From the cell containing the given text, extract its center point as [x, y] coordinate. 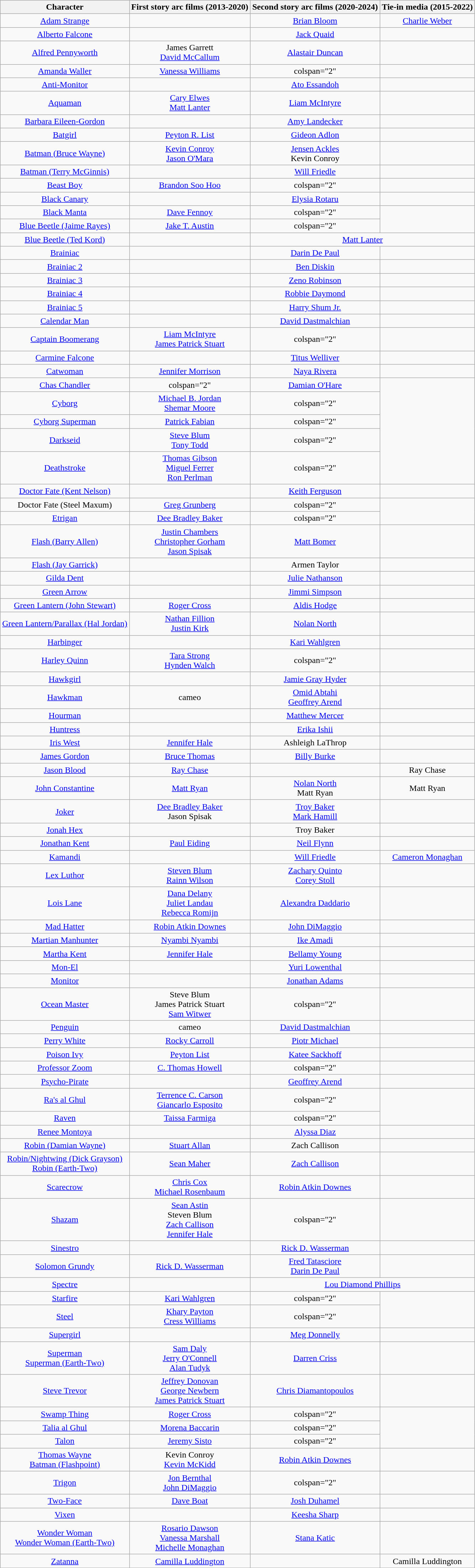
Thomas GibsonMiguel FerrerRon Perlman [190, 468]
Peyton R. List [190, 135]
Sam DalyJerry O'ConnellAlan Tudyk [190, 1358]
Brainiac 4 [65, 294]
Piotr Michael [315, 1041]
Terrence C. CarsonGiancarlo Esposito [190, 1100]
Morena Baccarin [190, 1428]
Steven BlumRainn Wilson [190, 875]
Aquaman [65, 103]
Troy BakerMark Hamill [315, 811]
Tie-in media (2015-2022) [427, 7]
SupermanSuperman (Earth-Two) [65, 1358]
Character [65, 7]
Dana DelanyJuliet LandauRebecca Romijn [190, 903]
Damian O'Hare [315, 385]
Ocean Master [65, 1004]
Batgirl [65, 135]
Michael B. JordanShemar Moore [190, 403]
Beast Boy [65, 185]
Talia al Ghul [65, 1428]
Jonathan Adams [315, 981]
Alyssa Diaz [315, 1132]
Matthew Mercer [315, 715]
Two-Face [65, 1501]
Green Lantern (John Stewart) [65, 605]
Amy Landecker [315, 121]
Batman (Terry McGinnis) [65, 171]
Ashleigh LaThrop [315, 743]
James GarrettDavid McCallum [190, 53]
Steve Trevor [65, 1391]
Jensen AcklesKevin Conroy [315, 153]
Etrigan [65, 518]
Perry White [65, 1041]
Flash (Jay Garrick) [65, 565]
Brainiac [65, 253]
Billy Burke [315, 756]
Ato Essandoh [315, 84]
Brandon Soo Hoo [190, 185]
Monitor [65, 981]
Armen Taylor [315, 565]
Hourman [65, 715]
Brian Bloom [315, 21]
Kevin ConroyJason O'Mara [190, 153]
Patrick Fabian [190, 421]
Darin De Paul [315, 253]
Sean Maher [190, 1163]
Dave Boat [190, 1501]
Black Canary [65, 199]
Nyambi Nyambi [190, 940]
Darren Criss [315, 1358]
Titus Welliver [315, 358]
Sinestro [65, 1248]
Liam McIntyreJames Patrick Stuart [190, 339]
Batman (Bruce Wayne) [65, 153]
Vanessa Williams [190, 71]
Flash (Barry Allen) [65, 541]
Amanda Waller [65, 71]
Meg Donnelly [315, 1335]
Peyton List [190, 1054]
Renee Montoya [65, 1132]
Doctor Fate (Kent Nelson) [65, 491]
Matt Lanter [362, 240]
Darkseid [65, 440]
Poison Ivy [65, 1054]
Ike Amadi [315, 940]
First story arc films (2013-2020) [190, 7]
Robbie Daymond [315, 294]
Zachary QuintoCorey Stoll [315, 875]
Neil Flynn [315, 843]
Cameron Monaghan [427, 857]
Green Lantern/Parallax (Hal Jordan) [65, 624]
Khary PaytonCress Williams [190, 1317]
Keith Ferguson [315, 491]
Martha Kent [65, 953]
Nolan NorthMatt Ryan [315, 788]
C. Thomas Howell [190, 1068]
Scarecrow [65, 1187]
Elysia Rotaru [315, 199]
Yuri Lowenthal [315, 967]
Starfire [65, 1298]
Alexandra Daddario [315, 903]
Huntress [65, 729]
Charlie Weber [427, 21]
Lou Diamond Phillips [362, 1284]
Gilda Dent [65, 578]
John DiMaggio [315, 926]
Jason Blood [65, 770]
Trigon [65, 1483]
Rocky Carroll [190, 1041]
Josh Duhamel [315, 1501]
Zeno Robinson [315, 280]
Deathstroke [65, 468]
Mon-El [65, 967]
Steve BlumTony Todd [190, 440]
Hawkgirl [65, 679]
Naya Rivera [315, 371]
Bruce Thomas [190, 756]
Lois Lane [65, 903]
Lex Luthor [65, 875]
Jennifer Morrison [190, 371]
Iris West [65, 743]
Dee Bradley BakerJason Spisak [190, 811]
Chas Chandler [65, 385]
Blue Beetle (Jaime Rayes) [65, 226]
Cyborg [65, 403]
Doctor Fate (Steel Maxum) [65, 505]
Paul Eiding [190, 843]
Aldis Hodge [315, 605]
Jack Quaid [315, 34]
Matt Bomer [315, 541]
Carmine Falcone [65, 358]
Dave Fennoy [190, 212]
Brainiac 2 [65, 267]
Chris CoxMichael Rosenbaum [190, 1187]
Erika Ishii [315, 729]
James Gordon [65, 756]
Chris Diamantopoulos [315, 1391]
Nathan FillionJustin Kirk [190, 624]
Jimmi Simpson [315, 592]
Brainiac 3 [65, 280]
Fred TatascioreDarin De Paul [315, 1266]
Bellamy Young [315, 953]
Cary ElwesMatt Lanter [190, 103]
Harbinger [65, 642]
Alberto Falcone [65, 34]
Justin ChambersChristopher GorhamJason Spisak [190, 541]
Psycho-Pirate [65, 1081]
Jonathan Kent [65, 843]
Harry Shum Jr. [315, 307]
Rosario DawsonVanessa MarshallMichelle Monaghan [190, 1538]
Robin/Nightwing (Dick Grayson)Robin (Earth-Two) [65, 1163]
Gideon Adlon [315, 135]
Ben Diskin [315, 267]
Taissa Farmiga [190, 1118]
Harley Quinn [65, 660]
Joker [65, 811]
Zatanna [65, 1561]
Greg Grunberg [190, 505]
Brainiac 5 [65, 307]
Thomas WayneBatman (Flashpoint) [65, 1459]
Julie Nathanson [315, 578]
Steel [65, 1317]
Professor Zoom [65, 1068]
Stuart Allan [190, 1145]
Troy Baker [315, 830]
Mad Hatter [65, 926]
Solomon Grundy [65, 1266]
Captain Boomerang [65, 339]
Jamie Gray Hyder [315, 679]
Katee Sackhoff [315, 1054]
Liam McIntyre [315, 103]
Blue Beetle (Ted Kord) [65, 240]
Dee Bradley Baker [190, 518]
Barbara Eileen-Gordon [65, 121]
Penguin [65, 1027]
Catwoman [65, 371]
Black Manta [65, 212]
Shazam [65, 1220]
Raven [65, 1118]
Alastair Duncan [315, 53]
Jon BernthalJohn DiMaggio [190, 1483]
Supergirl [65, 1335]
Calendar Man [65, 321]
Alfred Pennyworth [65, 53]
Cyborg Superman [65, 421]
Geoffrey Arend [315, 1081]
Jeffrey DonovanGeorge NewbernJames Patrick Stuart [190, 1391]
Jeremy Sisto [190, 1441]
Jonah Hex [65, 830]
Spectre [65, 1284]
Steve BlumJames Patrick StuartSam Witwer [190, 1004]
Ra's al Ghul [65, 1100]
Sean AstinSteven BlumZach CallisonJennifer Hale [190, 1220]
Stana Katic [315, 1538]
Anti-Monitor [65, 84]
Robin (Damian Wayne) [65, 1145]
Keesha Sharp [315, 1515]
Nolan North [315, 624]
Kamandi [65, 857]
Omid AbtahiGeoffrey Arend [315, 697]
Kevin ConroyKevin McKidd [190, 1459]
Vixen [65, 1515]
Swamp Thing [65, 1414]
Talon [65, 1441]
Jake T. Austin [190, 226]
Second story arc films (2020-2024) [315, 7]
John Constantine [65, 788]
Hawkman [65, 697]
Adam Strange [65, 21]
Tara StrongHynden Walch [190, 660]
Wonder WomanWonder Woman (Earth-Two) [65, 1538]
Green Arrow [65, 592]
Martian Manhunter [65, 940]
